Extract the (X, Y) coordinate from the center of the cell holding the provided text.  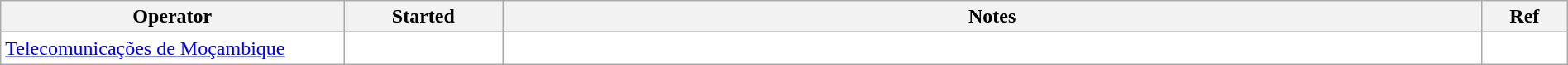
Started (423, 17)
Ref (1524, 17)
Notes (992, 17)
Telecomunicações de Moçambique (172, 48)
Operator (172, 17)
